Scan for the cell matching the given text and deliver its (x, y) coordinate at center. 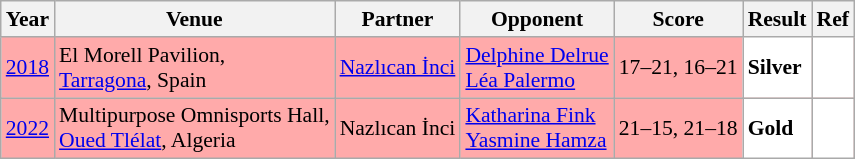
Delphine Delrue Léa Palermo (536, 68)
2018 (28, 68)
Score (678, 19)
Year (28, 19)
17–21, 16–21 (678, 68)
Gold (778, 128)
Ref (833, 19)
Silver (778, 68)
Result (778, 19)
Multipurpose Omnisports Hall,Oued Tlélat, Algeria (194, 128)
Venue (194, 19)
21–15, 21–18 (678, 128)
Opponent (536, 19)
2022 (28, 128)
Katharina Fink Yasmine Hamza (536, 128)
Partner (398, 19)
El Morell Pavilion,Tarragona, Spain (194, 68)
